Return [x, y] of the center of cell containing provided text 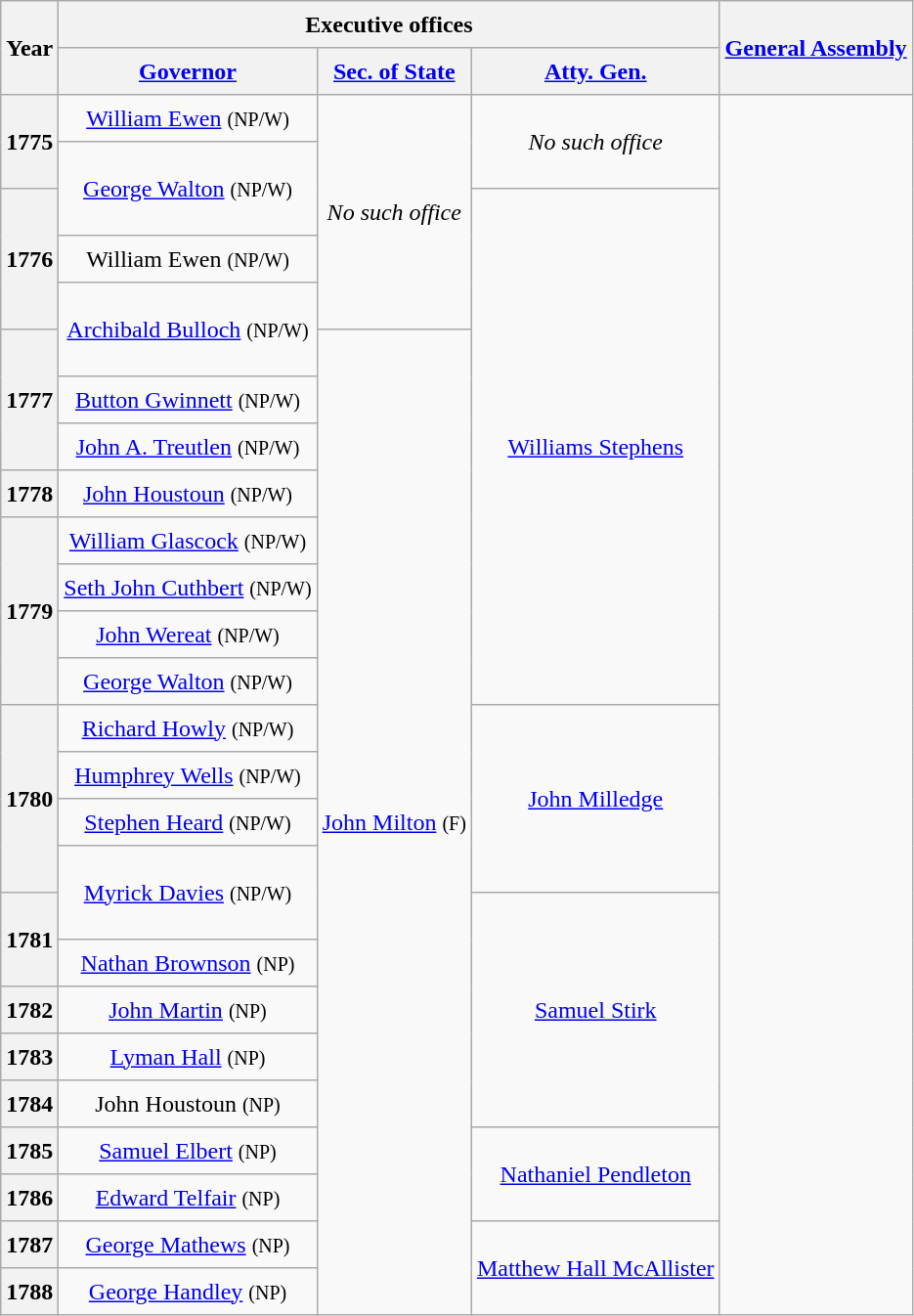
William Glascock (NP/W) [188, 541]
Nathaniel Pendleton [595, 1174]
Atty. Gen. [595, 71]
George Handley (NP) [188, 1292]
1783 [29, 1057]
1785 [29, 1151]
John Martin (NP) [188, 1010]
Seth John Cuthbert (NP/W) [188, 588]
Nathan Brownson (NP) [188, 963]
John Wereat (NP/W) [188, 635]
1776 [29, 259]
Samuel Stirk [595, 1010]
General Assembly [815, 48]
Matthew Hall McAllister [595, 1268]
1788 [29, 1292]
Samuel Elbert (NP) [188, 1151]
1777 [29, 400]
1780 [29, 799]
Williams Stephens [595, 447]
1781 [29, 940]
Button Gwinnett (NP/W) [188, 400]
Year [29, 48]
Stephen Heard (NP/W) [188, 822]
John Houstoun (NP/W) [188, 494]
Edward Telfair (NP) [188, 1198]
Governor [188, 71]
John Milton (F) [394, 822]
1775 [29, 142]
John Houstoun (NP) [188, 1104]
1786 [29, 1198]
Executive offices [389, 24]
George Mathews (NP) [188, 1245]
1784 [29, 1104]
1782 [29, 1010]
1778 [29, 494]
Archibald Bulloch (NP/W) [188, 329]
Lyman Hall (NP) [188, 1057]
Myrick Davies (NP/W) [188, 893]
1787 [29, 1245]
Richard Howly (NP/W) [188, 728]
John A. Treutlen (NP/W) [188, 447]
Humphrey Wells (NP/W) [188, 775]
Sec. of State [394, 71]
John Milledge [595, 799]
1779 [29, 611]
